For the text-containing cell, return its midpoint in [X, Y] coordinate format. 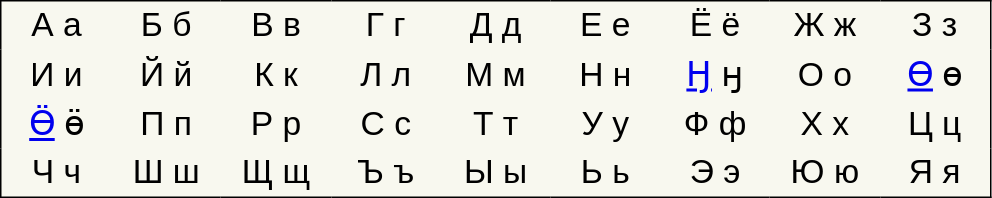
Ъ ъ [386, 172]
Щ щ [276, 172]
И и [56, 75]
Г г [386, 26]
У у [605, 124]
П п [166, 124]
В в [276, 26]
Ю ю [825, 172]
Т т [496, 124]
Н н [605, 75]
А а [56, 26]
Ч ч [56, 172]
Ц ц [936, 124]
Ж ж [825, 26]
Й й [166, 75]
Э э [715, 172]
Ь ь [605, 172]
М м [496, 75]
О о [825, 75]
Ӈ ӈ [715, 75]
Ӫ ӫ [56, 124]
Я я [936, 172]
С с [386, 124]
Ф ф [715, 124]
Р р [276, 124]
Ө ө [936, 75]
Б б [166, 26]
Е е [605, 26]
Ы ы [496, 172]
Д д [496, 26]
Х х [825, 124]
К к [276, 75]
З з [936, 26]
Ё ё [715, 26]
Ш ш [166, 172]
Л л [386, 75]
